Extract the [X, Y] coordinate from the center of the cell holding the provided text.  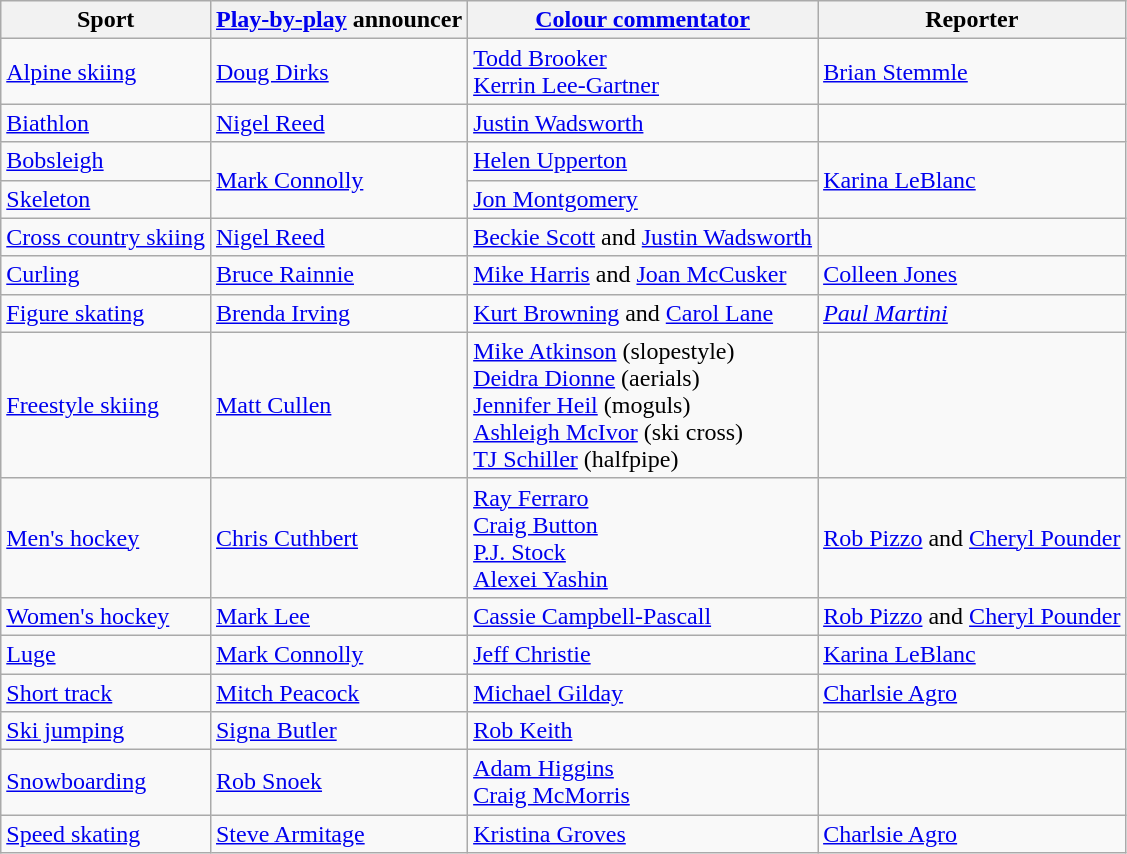
Cassie Campbell-Pascall [643, 616]
Mike Atkinson (slopestyle) Deidra Dionne (aerials) Jennifer Heil (moguls) Ashleigh McIvor (ski cross) TJ Schiller (halfpipe) [643, 405]
Rob Keith [643, 731]
Short track [106, 693]
Cross country skiing [106, 237]
Chris Cuthbert [338, 538]
Women's hockey [106, 616]
Beckie Scott and Justin Wadsworth [643, 237]
Reporter [972, 20]
Ray FerraroCraig ButtonP.J. StockAlexei Yashin [643, 538]
Snowboarding [106, 782]
Signa Butler [338, 731]
Jon Montgomery [643, 199]
Helen Upperton [643, 161]
Sport [106, 20]
Biathlon [106, 123]
Curling [106, 275]
Bobsleigh [106, 161]
Matt Cullen [338, 405]
Mitch Peacock [338, 693]
Speed skating [106, 834]
Luge [106, 654]
Colleen Jones [972, 275]
Alpine skiing [106, 72]
Todd BrookerKerrin Lee-Gartner [643, 72]
Michael Gilday [643, 693]
Mike Harris and Joan McCusker [643, 275]
Steve Armitage [338, 834]
Ski jumping [106, 731]
Freestyle skiing [106, 405]
Paul Martini [972, 313]
Play-by-play announcer [338, 20]
Skeleton [106, 199]
Adam Higgins Craig McMorris [643, 782]
Brenda Irving [338, 313]
Justin Wadsworth [643, 123]
Jeff Christie [643, 654]
Rob Snoek [338, 782]
Mark Lee [338, 616]
Men's hockey [106, 538]
Colour commentator [643, 20]
Brian Stemmle [972, 72]
Kurt Browning and Carol Lane [643, 313]
Bruce Rainnie [338, 275]
Doug Dirks [338, 72]
Figure skating [106, 313]
Kristina Groves [643, 834]
